From the cell containing the given text, extract its center point as (x, y) coordinate. 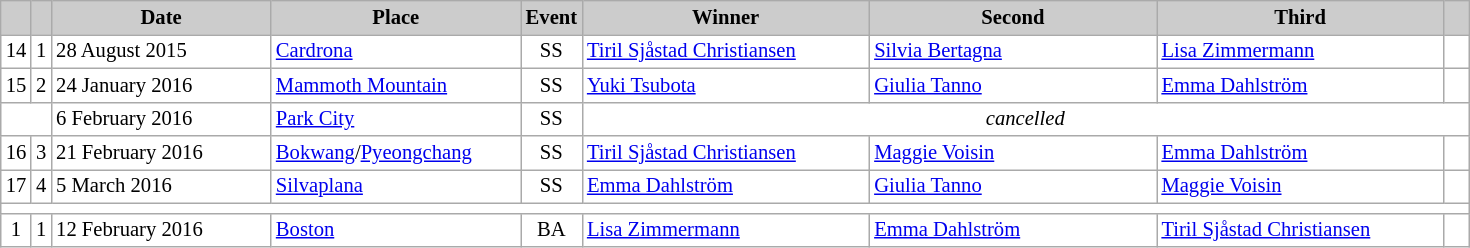
3 (41, 153)
Silvaplana (396, 186)
17 (16, 186)
Bokwang/Pyeongchang (396, 153)
14 (16, 51)
24 January 2016 (161, 85)
Date (161, 17)
2 (41, 85)
Cardrona (396, 51)
5 March 2016 (161, 186)
6 February 2016 (161, 119)
Silvia Bertagna (1012, 51)
16 (16, 153)
Event (552, 17)
cancelled (1025, 119)
Place (396, 17)
Boston (396, 230)
Third (1300, 17)
Park City (396, 119)
Winner (726, 17)
12 February 2016 (161, 230)
Yuki Tsubota (726, 85)
4 (41, 186)
28 August 2015 (161, 51)
Mammoth Mountain (396, 85)
Second (1012, 17)
BA (552, 230)
15 (16, 85)
21 February 2016 (161, 153)
